Detect which cell encompasses the target text, then output its [x, y] center coordinate. 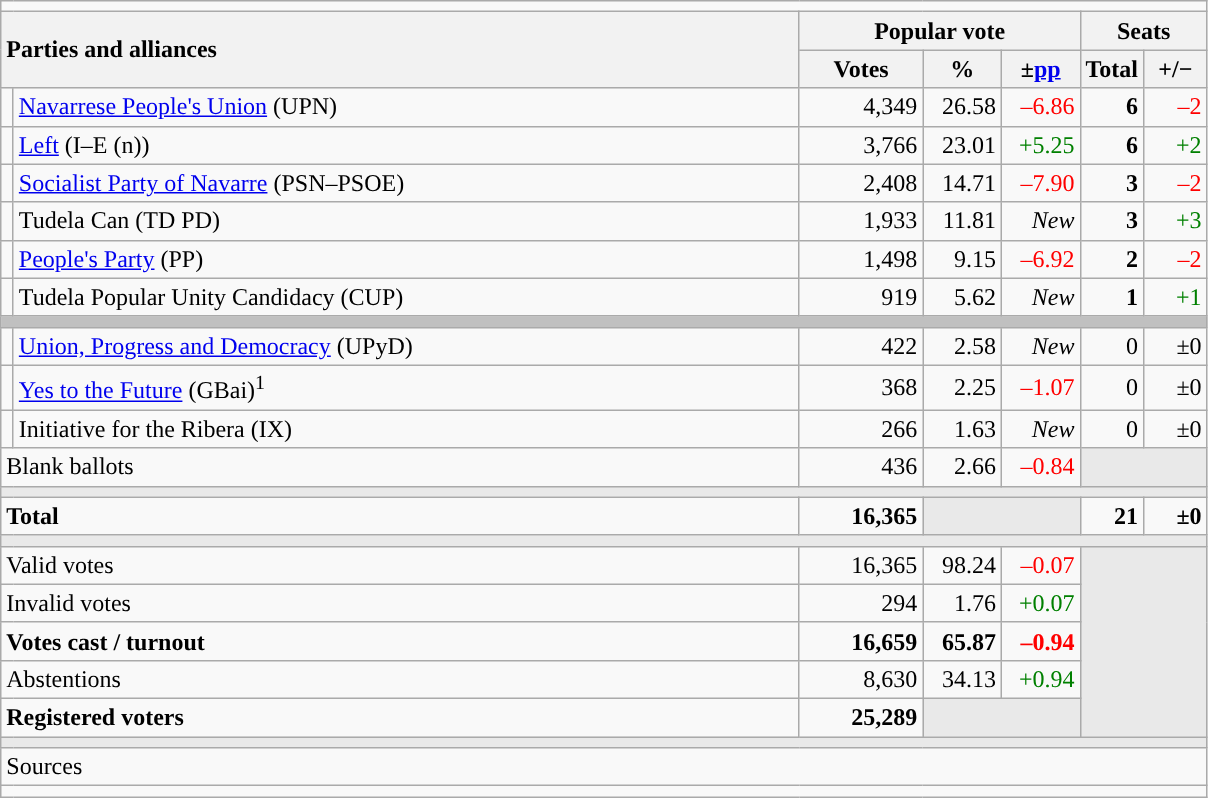
+3 [1176, 221]
–0.94 [1040, 641]
Sources [604, 767]
11.81 [962, 221]
+0.07 [1040, 603]
8,630 [861, 679]
Initiative for the Ribera (IX) [406, 429]
Registered voters [400, 718]
Seats [1144, 31]
1,933 [861, 221]
People's Party (PP) [406, 259]
2.58 [962, 346]
Left (I–E (n)) [406, 145]
Tudela Can (TD PD) [406, 221]
2.66 [962, 467]
Tudela Popular Unity Candidacy (CUP) [406, 297]
3,766 [861, 145]
Socialist Party of Navarre (PSN–PSOE) [406, 183]
Parties and alliances [400, 50]
+1 [1176, 297]
1 [1112, 297]
–0.07 [1040, 565]
4,349 [861, 107]
+0.94 [1040, 679]
Navarrese People's Union (UPN) [406, 107]
Blank ballots [400, 467]
2 [1112, 259]
+5.25 [1040, 145]
Valid votes [400, 565]
±pp [1040, 69]
–6.86 [1040, 107]
1.76 [962, 603]
368 [861, 388]
98.24 [962, 565]
Abstentions [400, 679]
–1.07 [1040, 388]
% [962, 69]
Yes to the Future (GBai)1 [406, 388]
Votes [861, 69]
919 [861, 297]
2.25 [962, 388]
1.63 [962, 429]
9.15 [962, 259]
+2 [1176, 145]
5.62 [962, 297]
21 [1112, 516]
436 [861, 467]
14.71 [962, 183]
Votes cast / turnout [400, 641]
65.87 [962, 641]
Union, Progress and Democracy (UPyD) [406, 346]
25,289 [861, 718]
–0.84 [1040, 467]
266 [861, 429]
26.58 [962, 107]
422 [861, 346]
Popular vote [940, 31]
1,498 [861, 259]
2,408 [861, 183]
+/− [1176, 69]
–6.92 [1040, 259]
Invalid votes [400, 603]
16,659 [861, 641]
294 [861, 603]
–7.90 [1040, 183]
34.13 [962, 679]
23.01 [962, 145]
